Output the [x, y] coordinate of the center of the cell containing the given text.  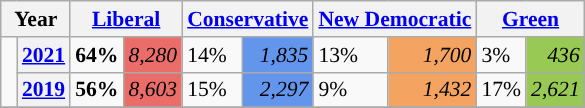
2,621 [556, 90]
64% [96, 55]
1,835 [278, 55]
14% [212, 55]
1,700 [432, 55]
56% [96, 90]
2021 [44, 55]
15% [212, 90]
Year [36, 19]
9% [350, 90]
3% [501, 55]
Liberal [126, 19]
8,603 [152, 90]
1,432 [432, 90]
2,297 [278, 90]
13% [350, 55]
8,280 [152, 55]
Green [530, 19]
Conservative [248, 19]
2019 [44, 90]
17% [501, 90]
436 [556, 55]
New Democratic [394, 19]
